Locate the cell with the specified text and output its [x, y] center coordinate. 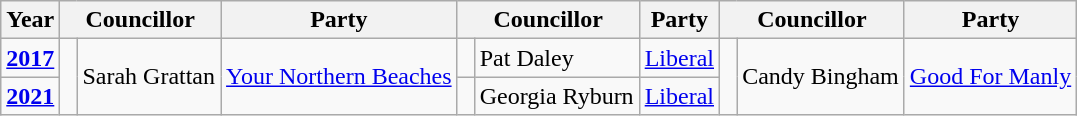
Pat Daley [556, 58]
Year [30, 20]
2017 [30, 58]
Georgia Ryburn [556, 96]
2021 [30, 96]
Candy Bingham [821, 77]
Your Northern Beaches [340, 77]
Sarah Grattan [149, 77]
Good For Manly [990, 77]
